Provide the [x, y] coordinate of the cell's center where the given text is located.  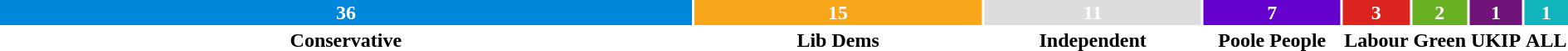
15 [838, 13]
3 [1376, 13]
2 [1440, 13]
7 [1273, 13]
36 [346, 13]
11 [1092, 13]
